Pinpoint the cell where the given text exists, returning its (X, Y) midpoint coordinate. 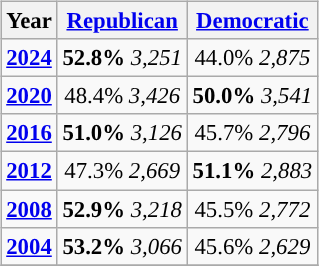
51.1% 2,883 (252, 171)
47.3% 2,669 (122, 171)
Year (29, 21)
45.7% 2,796 (252, 133)
52.8% 3,251 (122, 58)
53.2% 3,066 (122, 246)
2004 (29, 246)
45.5% 2,772 (252, 209)
2024 (29, 58)
45.6% 2,629 (252, 246)
Republican (122, 21)
Democratic (252, 21)
50.0% 3,541 (252, 96)
44.0% 2,875 (252, 58)
2008 (29, 209)
2020 (29, 96)
51.0% 3,126 (122, 133)
2012 (29, 171)
48.4% 3,426 (122, 96)
2016 (29, 133)
52.9% 3,218 (122, 209)
